Return (x, y) of the center of cell containing provided text 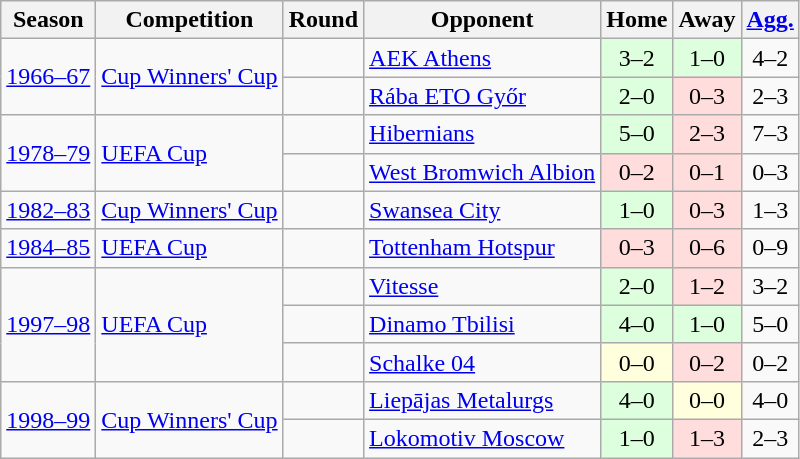
1978–79 (48, 153)
Vitesse (482, 286)
Agg. (770, 20)
Lokomotiv Moscow (482, 438)
Swansea City (482, 210)
Rába ETO Győr (482, 96)
1966–67 (48, 77)
Dinamo Tbilisi (482, 324)
1997–98 (48, 324)
West Bromwich Albion (482, 172)
Round (323, 20)
1–2 (707, 286)
Schalke 04 (482, 362)
Liepājas Metalurgs (482, 400)
4–2 (770, 58)
0–9 (770, 248)
1982–83 (48, 210)
1984–85 (48, 248)
Tottenham Hotspur (482, 248)
7–3 (770, 134)
Season (48, 20)
0–1 (707, 172)
Competition (190, 20)
Opponent (482, 20)
AEK Athens (482, 58)
Hibernians (482, 134)
1998–99 (48, 419)
Home (637, 20)
Away (707, 20)
0–6 (707, 248)
